For the text-containing cell, return its midpoint in [x, y] coordinate format. 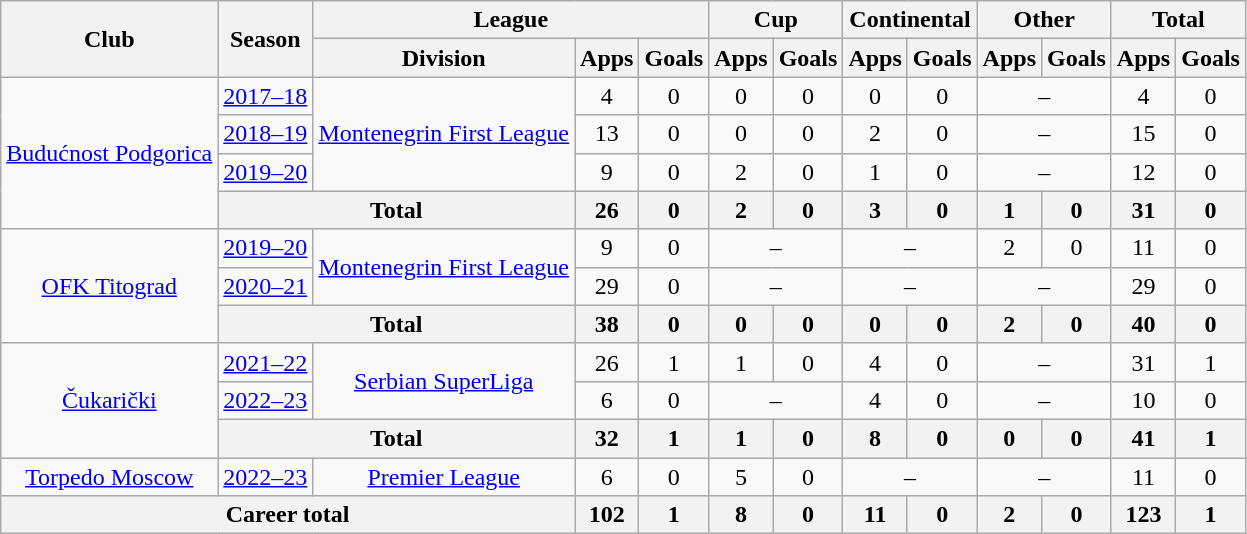
102 [607, 515]
10 [1143, 400]
Career total [288, 515]
OFK Titograd [110, 286]
38 [607, 324]
Cup [776, 20]
2018–19 [266, 134]
40 [1143, 324]
15 [1143, 134]
2020–21 [266, 286]
Other [1044, 20]
12 [1143, 172]
Čukarički [110, 400]
Continental [910, 20]
Season [266, 39]
41 [1143, 438]
Torpedo Moscow [110, 477]
3 [875, 210]
Serbian SuperLiga [444, 381]
Division [444, 58]
2017–18 [266, 96]
2021–22 [266, 362]
Premier League [444, 477]
13 [607, 134]
32 [607, 438]
Club [110, 39]
Budućnost Podgorica [110, 153]
League [511, 20]
123 [1143, 515]
5 [741, 477]
